Detect which cell encompasses the target text, then output its [x, y] center coordinate. 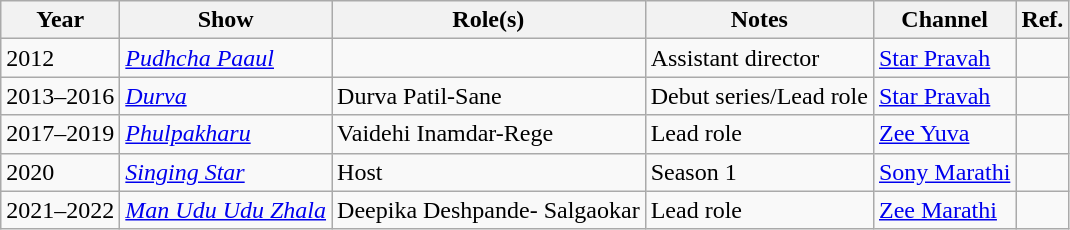
Role(s) [489, 20]
Ref. [1042, 20]
Notes [759, 20]
Deepika Deshpande- Salgaokar [489, 210]
2020 [60, 172]
Phulpakharu [226, 134]
Host [489, 172]
2013–2016 [60, 96]
Durva Patil-Sane [489, 96]
Year [60, 20]
Singing Star [226, 172]
Man Udu Udu Zhala [226, 210]
Durva [226, 96]
Zee Marathi [944, 210]
Debut series/Lead role [759, 96]
2021–2022 [60, 210]
Sony Marathi [944, 172]
Channel [944, 20]
Season 1 [759, 172]
2017–2019 [60, 134]
Show [226, 20]
Assistant director [759, 58]
2012 [60, 58]
Vaidehi Inamdar-Rege [489, 134]
Zee Yuva [944, 134]
Pudhcha Paaul [226, 58]
